Identify which cell holds the provided text, then report its [X, Y] central coordinate. 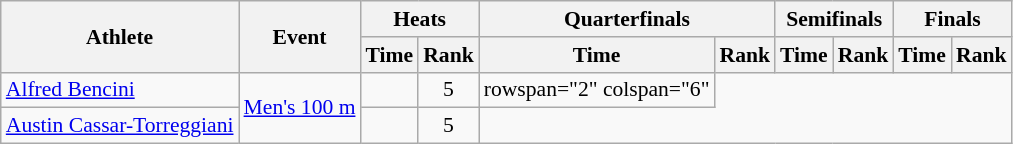
Semifinals [834, 19]
Finals [952, 19]
Austin Cassar-Torreggiani [120, 126]
Quarterfinals [627, 19]
Alfred Bencini [120, 90]
Heats [419, 19]
Men's 100 m [300, 108]
Event [300, 36]
rowspan="2" colspan="6" [597, 90]
Athlete [120, 36]
